Locate the cell with the specified text and output its (X, Y) center coordinate. 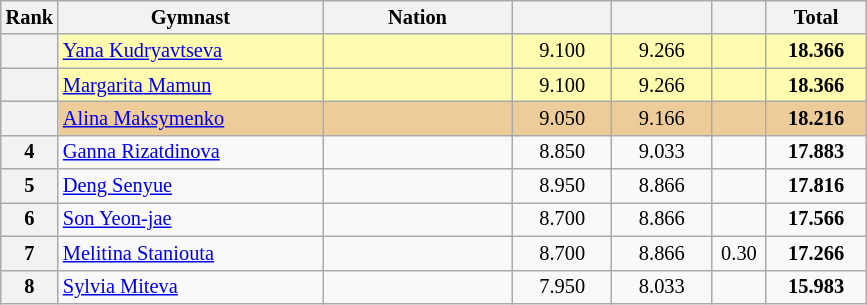
9.033 (662, 152)
18.216 (816, 118)
Margarita Mamun (190, 85)
4 (30, 152)
15.983 (816, 287)
8.850 (562, 152)
Ganna Rizatdinova (190, 152)
7 (30, 253)
Gymnast (190, 17)
Yana Kudryavtseva (190, 51)
17.816 (816, 186)
17.883 (816, 152)
Melitina Staniouta (190, 253)
8.033 (662, 287)
5 (30, 186)
9.166 (662, 118)
Nation (418, 17)
Total (816, 17)
17.566 (816, 219)
7.950 (562, 287)
0.30 (740, 253)
9.050 (562, 118)
Sylvia Miteva (190, 287)
Alina Maksymenko (190, 118)
6 (30, 219)
Son Yeon-jae (190, 219)
8 (30, 287)
17.266 (816, 253)
8.950 (562, 186)
Deng Senyue (190, 186)
Rank (30, 17)
